Pinpoint the cell where the given text exists, returning its [x, y] midpoint coordinate. 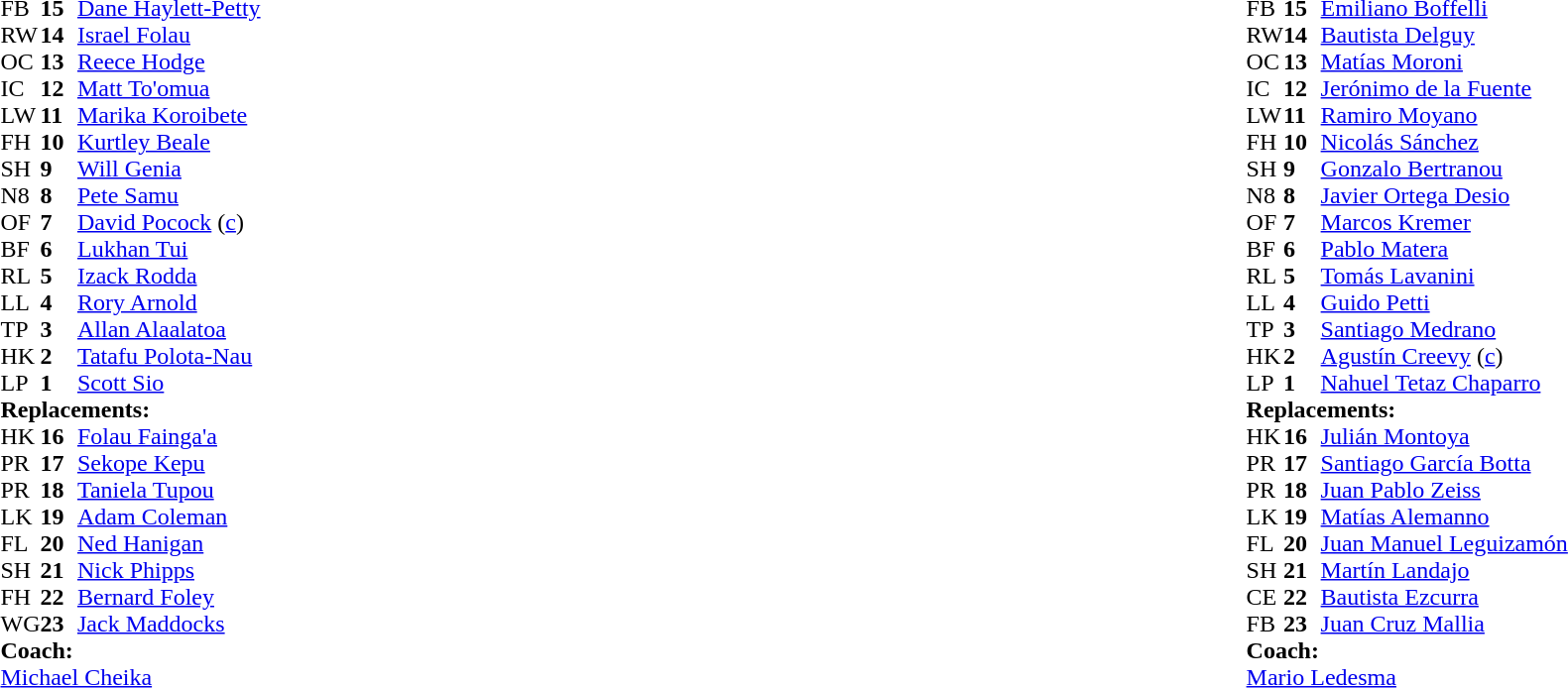
Santiago García Botta [1444, 464]
WG [20, 625]
Ramiro Moyano [1444, 115]
Jerónimo de la Fuente [1444, 89]
Agustín Creevy (c) [1444, 357]
David Pocock (c) [169, 222]
Nick Phipps [169, 571]
Taniela Tupou [169, 490]
Martín Landajo [1444, 571]
Bautista Delguy [1444, 36]
Sekope Kepu [169, 464]
Ned Hanigan [169, 543]
Folau Fainga'a [169, 436]
Bautista Ezcurra [1444, 597]
Rory Arnold [169, 303]
Nicolás Sánchez [1444, 143]
Izack Rodda [169, 276]
Julián Montoya [1444, 436]
Matías Moroni [1444, 61]
Pablo Matera [1444, 250]
Guido Petti [1444, 303]
Israel Folau [169, 36]
Reece Hodge [169, 61]
Adam Coleman [169, 517]
Javier Ortega Desio [1444, 196]
FB [1266, 625]
Tomás Lavanini [1444, 276]
Lukhan Tui [169, 250]
CE [1266, 597]
Matías Alemanno [1444, 517]
Allan Alaalatoa [169, 329]
Santiago Medrano [1444, 329]
Juan Manuel Leguizamón [1444, 543]
Bernard Foley [169, 597]
Matt To'omua [169, 89]
Juan Cruz Mallia [1444, 625]
Pete Samu [169, 196]
Marika Koroibete [169, 115]
Kurtley Beale [169, 143]
Juan Pablo Zeiss [1444, 490]
Nahuel Tetaz Chaparro [1444, 383]
Jack Maddocks [169, 625]
Gonzalo Bertranou [1444, 169]
Will Genia [169, 169]
Marcos Kremer [1444, 222]
Scott Sio [169, 383]
Tatafu Polota-Nau [169, 357]
